Locate the cell with the specified text and output its [X, Y] center coordinate. 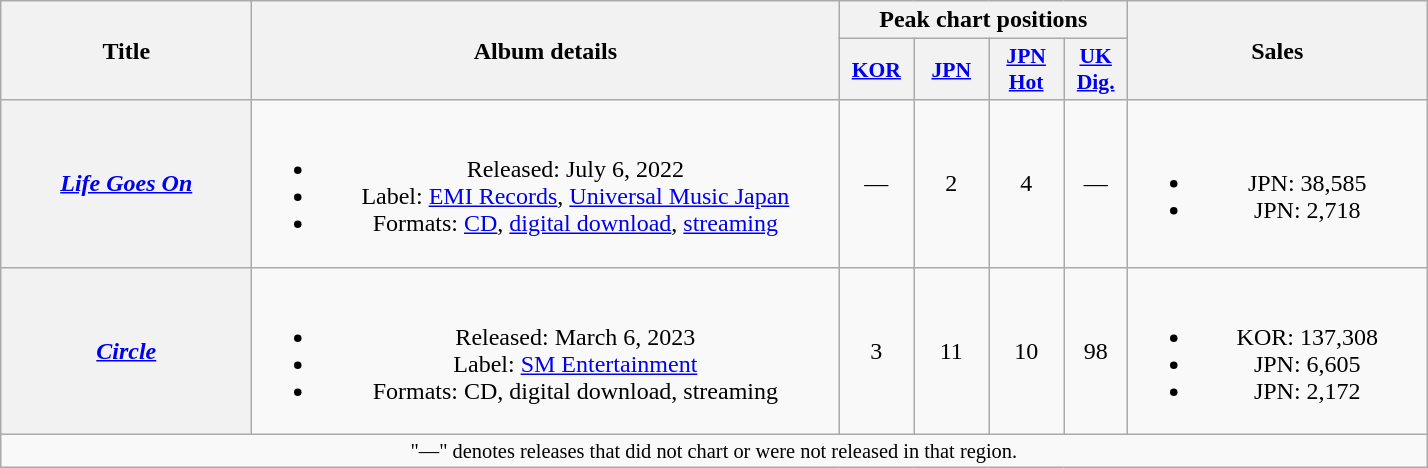
UKDig. [1096, 70]
JPN [952, 70]
4 [1026, 184]
Title [126, 50]
JPN: 38,585 JPN: 2,718 [1278, 184]
Peak chart positions [984, 20]
98 [1096, 350]
Album details [546, 50]
Life Goes On [126, 184]
3 [876, 350]
KOR: 137,308JPN: 6,605 JPN: 2,172 [1278, 350]
Sales [1278, 50]
JPNHot [1026, 70]
10 [1026, 350]
11 [952, 350]
Released: July 6, 2022 Label: EMI Records, Universal Music JapanFormats: CD, digital download, streaming [546, 184]
Circle [126, 350]
KOR [876, 70]
Released: March 6, 2023 Label: SM EntertainmentFormats: CD, digital download, streaming [546, 350]
"—" denotes releases that did not chart or were not released in that region. [714, 451]
2 [952, 184]
